For the text-containing cell, return its midpoint in [x, y] coordinate format. 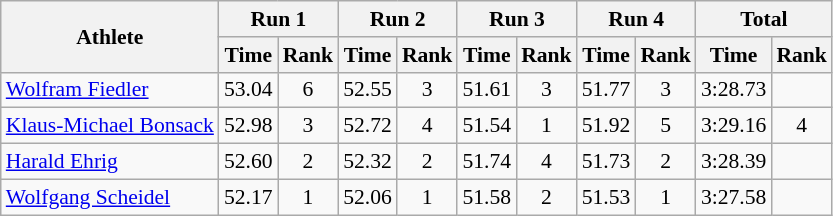
6 [308, 90]
Run 3 [516, 19]
Total [764, 19]
3:28.73 [734, 90]
Harald Ehrig [110, 162]
5 [666, 126]
51.77 [606, 90]
51.61 [486, 90]
52.17 [248, 197]
51.58 [486, 197]
52.55 [368, 90]
52.60 [248, 162]
Run 2 [398, 19]
51.54 [486, 126]
Wolfgang Scheidel [110, 197]
Athlete [110, 36]
51.73 [606, 162]
3:29.16 [734, 126]
52.72 [368, 126]
3:27.58 [734, 197]
Klaus-Michael Bonsack [110, 126]
51.92 [606, 126]
Wolfram Fiedler [110, 90]
51.74 [486, 162]
Run 1 [278, 19]
3:28.39 [734, 162]
52.06 [368, 197]
Run 4 [636, 19]
52.98 [248, 126]
53.04 [248, 90]
52.32 [368, 162]
51.53 [606, 197]
